Identify which cell holds the provided text, then report its [x, y] central coordinate. 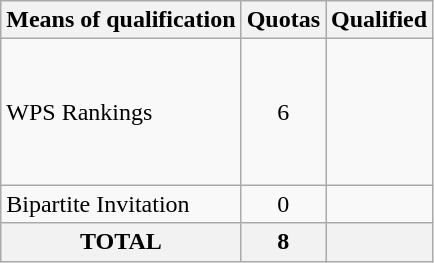
Qualified [380, 20]
0 [283, 204]
8 [283, 242]
6 [283, 112]
TOTAL [121, 242]
Means of qualification [121, 20]
Bipartite Invitation [121, 204]
Quotas [283, 20]
WPS Rankings [121, 112]
